Return the (X, Y) coordinate for the center point of the cell that contains the specified text.  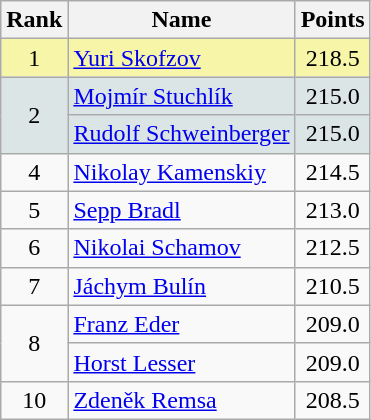
6 (34, 248)
Franz Eder (182, 324)
210.5 (332, 286)
8 (34, 343)
213.0 (332, 210)
10 (34, 400)
5 (34, 210)
Nikolai Schamov (182, 248)
Mojmír Stuchlík (182, 96)
Points (332, 20)
7 (34, 286)
218.5 (332, 58)
Sepp Bradl (182, 210)
Rank (34, 20)
Jáchym Bulín (182, 286)
Horst Lesser (182, 362)
Name (182, 20)
Yuri Skofzov (182, 58)
Rudolf Schweinberger (182, 134)
4 (34, 172)
1 (34, 58)
2 (34, 115)
Zdeněk Remsa (182, 400)
214.5 (332, 172)
208.5 (332, 400)
212.5 (332, 248)
Nikolay Kamenskiy (182, 172)
